Identify which cell holds the provided text, then report its [x, y] central coordinate. 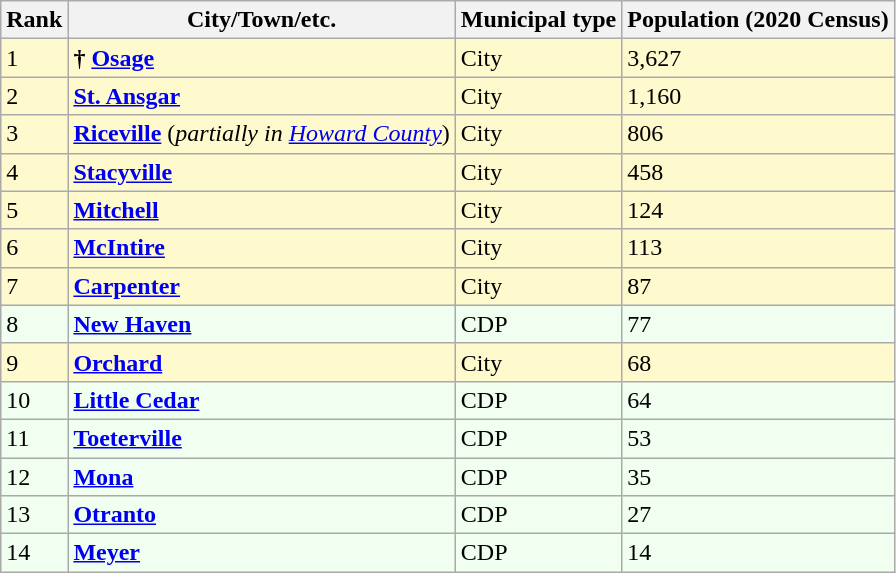
6 [34, 248]
Orchard [262, 362]
Riceville (partially in Howard County) [262, 134]
Carpenter [262, 286]
City/Town/etc. [262, 20]
Mitchell [262, 210]
5 [34, 210]
35 [758, 477]
13 [34, 515]
806 [758, 134]
Toeterville [262, 438]
1 [34, 58]
Municipal type [538, 20]
113 [758, 248]
3,627 [758, 58]
Mona [262, 477]
10 [34, 400]
8 [34, 324]
68 [758, 362]
McIntire [262, 248]
† Osage [262, 58]
Meyer [262, 553]
87 [758, 286]
77 [758, 324]
53 [758, 438]
9 [34, 362]
4 [34, 172]
3 [34, 134]
124 [758, 210]
12 [34, 477]
Stacyville [262, 172]
11 [34, 438]
458 [758, 172]
1,160 [758, 96]
St. Ansgar [262, 96]
Population (2020 Census) [758, 20]
64 [758, 400]
7 [34, 286]
Rank [34, 20]
Otranto [262, 515]
Little Cedar [262, 400]
27 [758, 515]
New Haven [262, 324]
2 [34, 96]
